Pinpoint the cell where the given text exists, returning its (x, y) midpoint coordinate. 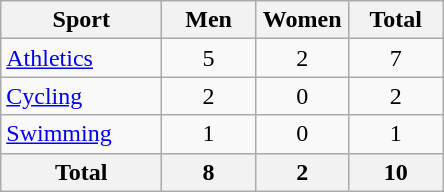
Men (209, 20)
Swimming (82, 134)
Cycling (82, 96)
Sport (82, 20)
10 (396, 172)
5 (209, 58)
Women (302, 20)
7 (396, 58)
Athletics (82, 58)
8 (209, 172)
